Identify which cell holds the provided text, then report its [x, y] central coordinate. 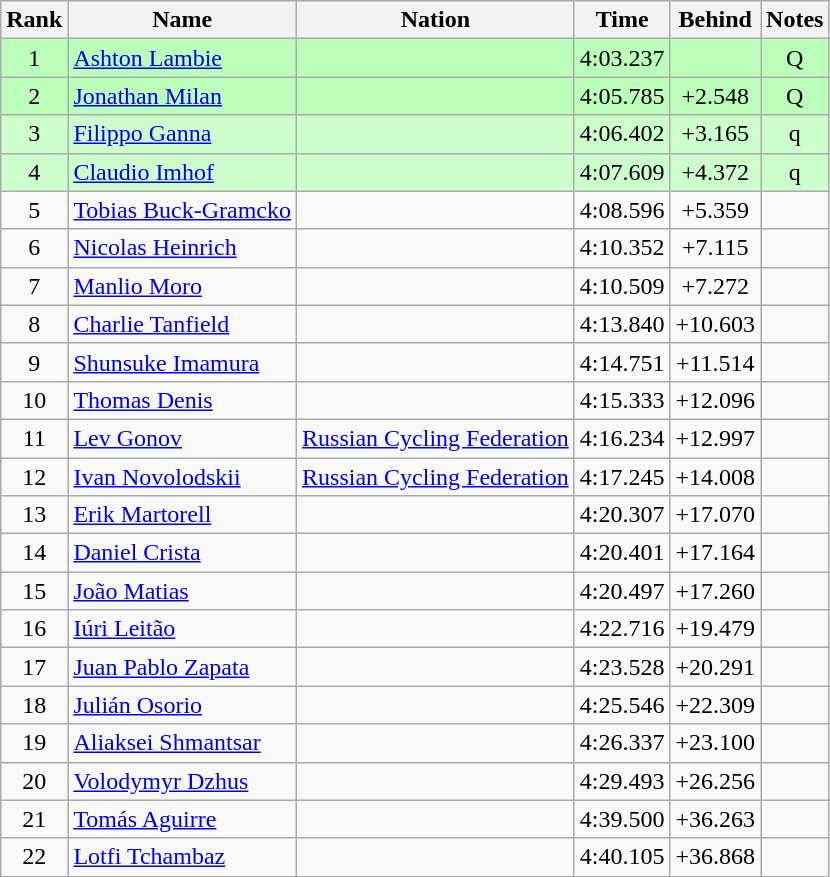
3 [34, 134]
Name [182, 20]
João Matias [182, 591]
4:05.785 [622, 96]
Charlie Tanfield [182, 324]
4:08.596 [622, 210]
+17.260 [716, 591]
4:39.500 [622, 819]
Julián Osorio [182, 705]
+12.096 [716, 400]
+11.514 [716, 362]
Lotfi Tchambaz [182, 857]
8 [34, 324]
+17.164 [716, 553]
1 [34, 58]
Daniel Crista [182, 553]
Lev Gonov [182, 438]
+19.479 [716, 629]
Nicolas Heinrich [182, 248]
13 [34, 515]
20 [34, 781]
Shunsuke Imamura [182, 362]
Rank [34, 20]
+12.997 [716, 438]
14 [34, 553]
11 [34, 438]
+5.359 [716, 210]
4:10.509 [622, 286]
4:15.333 [622, 400]
4:25.546 [622, 705]
10 [34, 400]
5 [34, 210]
4:20.401 [622, 553]
4:03.237 [622, 58]
17 [34, 667]
+3.165 [716, 134]
7 [34, 286]
+10.603 [716, 324]
+36.868 [716, 857]
Erik Martorell [182, 515]
Aliaksei Shmantsar [182, 743]
+14.008 [716, 477]
Ashton Lambie [182, 58]
Jonathan Milan [182, 96]
4:10.352 [622, 248]
4:20.497 [622, 591]
18 [34, 705]
4:26.337 [622, 743]
Juan Pablo Zapata [182, 667]
Claudio Imhof [182, 172]
12 [34, 477]
+23.100 [716, 743]
4:06.402 [622, 134]
Thomas Denis [182, 400]
4:40.105 [622, 857]
Time [622, 20]
15 [34, 591]
4:20.307 [622, 515]
19 [34, 743]
+20.291 [716, 667]
Behind [716, 20]
Notes [795, 20]
4:13.840 [622, 324]
4:22.716 [622, 629]
Ivan Novolodskii [182, 477]
Manlio Moro [182, 286]
9 [34, 362]
Nation [436, 20]
Tobias Buck-Gramcko [182, 210]
+7.272 [716, 286]
Iúri Leitão [182, 629]
+2.548 [716, 96]
Tomás Aguirre [182, 819]
22 [34, 857]
4:23.528 [622, 667]
+4.372 [716, 172]
4:29.493 [622, 781]
4:16.234 [622, 438]
+22.309 [716, 705]
+17.070 [716, 515]
+36.263 [716, 819]
+7.115 [716, 248]
21 [34, 819]
4:17.245 [622, 477]
4 [34, 172]
+26.256 [716, 781]
Filippo Ganna [182, 134]
4:07.609 [622, 172]
Volodymyr Dzhus [182, 781]
6 [34, 248]
2 [34, 96]
4:14.751 [622, 362]
16 [34, 629]
